Capture the cell that displays the provided text and extract its [x, y] central coordinate. 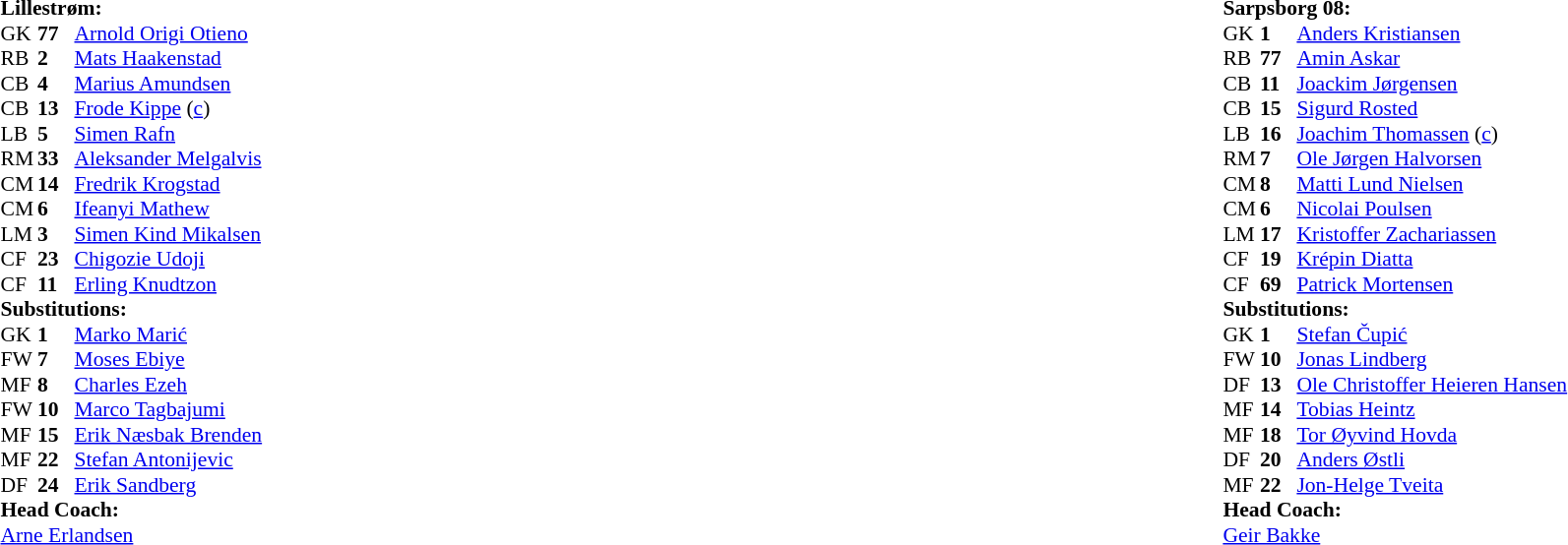
Arnold Origi Otieno [169, 33]
Chigozie Udoji [169, 259]
Patrick Mortensen [1431, 284]
18 [1279, 435]
23 [56, 259]
Anders Kristiansen [1431, 33]
Ifeanyi Mathew [169, 210]
Tobias Heintz [1431, 410]
Kristoffer Zachariassen [1431, 234]
Nicolai Poulsen [1431, 210]
Charles Ezeh [169, 385]
4 [56, 84]
5 [56, 134]
Jonas Lindberg [1431, 359]
Erling Knudtzon [169, 284]
Joackim Jørgensen [1431, 84]
Marko Marić [169, 334]
69 [1279, 284]
Erik Næsbak Brenden [169, 435]
Moses Ebiye [169, 359]
Marius Amundsen [169, 84]
Ole Jørgen Halvorsen [1431, 158]
Fredrik Krogstad [169, 184]
2 [56, 58]
33 [56, 158]
Matti Lund Nielsen [1431, 184]
Sigurd Rosted [1431, 109]
Mats Haakenstad [169, 58]
Tor Øyvind Hovda [1431, 435]
Stefan Čupić [1431, 334]
Krépin Diatta [1431, 259]
Aleksander Melgalvis [169, 158]
19 [1279, 259]
Joachim Thomassen (c) [1431, 134]
3 [56, 234]
Frode Kippe (c) [169, 109]
24 [56, 485]
20 [1279, 459]
Amin Askar [1431, 58]
Simen Kind Mikalsen [169, 234]
Ole Christoffer Heieren Hansen [1431, 385]
Stefan Antonijevic [169, 459]
Simen Rafn [169, 134]
16 [1279, 134]
Jon-Helge Tveita [1431, 485]
Marco Tagbajumi [169, 410]
Anders Østli [1431, 459]
Erik Sandberg [169, 485]
17 [1279, 234]
